Detect which cell encompasses the target text, then output its (X, Y) center coordinate. 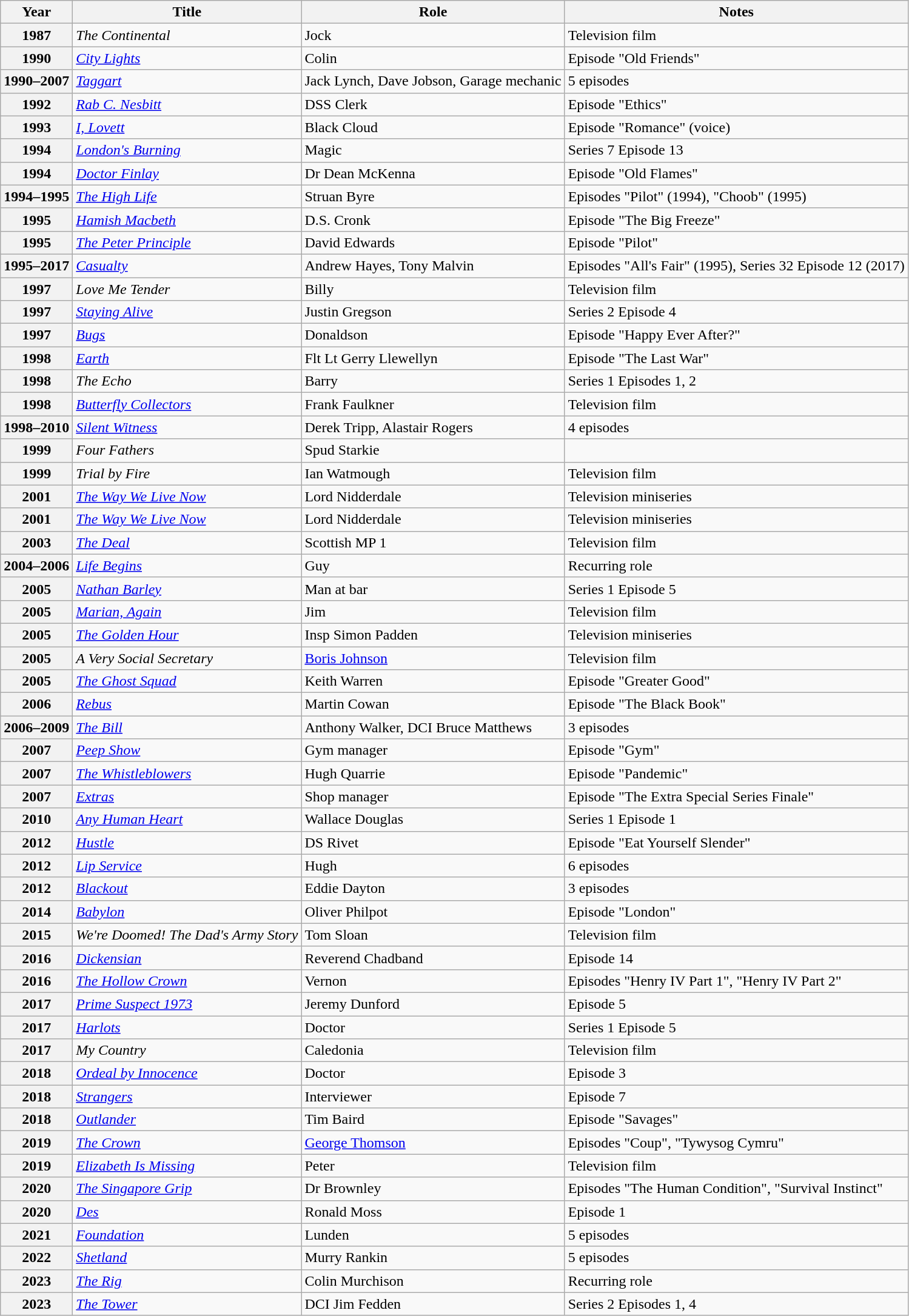
Shetland (187, 1258)
Foundation (187, 1235)
Interviewer (433, 1097)
Insp Simon Padden (433, 635)
Episode "Pilot" (736, 242)
Des (187, 1212)
My Country (187, 1050)
London's Burning (187, 150)
Donaldson (433, 335)
Jeremy Dunford (433, 1004)
Billy (433, 289)
Hamish Macbeth (187, 219)
Episode 14 (736, 958)
Episode "Happy Ever After?" (736, 335)
Ian Watmough (433, 473)
Butterfly Collectors (187, 404)
Love Me Tender (187, 289)
Black Cloud (433, 127)
Extras (187, 797)
Episode "Old Friends" (736, 58)
Hugh (433, 866)
Rebus (187, 704)
Earth (187, 358)
Year (36, 12)
2015 (36, 935)
Episode "The Big Freeze" (736, 219)
The Peter Principle (187, 242)
Jim (433, 612)
2010 (36, 820)
Episode 3 (736, 1074)
Series 1 Episode 1 (736, 820)
Episode 1 (736, 1212)
4 episodes (736, 427)
Struan Byre (433, 196)
Tim Baird (433, 1120)
2022 (36, 1258)
Episode "The Last War" (736, 358)
Murry Rankin (433, 1258)
The Ghost Squad (187, 681)
The Echo (187, 381)
Colin Murchison (433, 1281)
Scottish MP 1 (433, 543)
The Continental (187, 35)
Dr Dean McKenna (433, 173)
1993 (36, 127)
I, Lovett (187, 127)
Dickensian (187, 958)
The Singapore Grip (187, 1189)
Eddie Dayton (433, 889)
Dr Brownley (433, 1189)
Ronald Moss (433, 1212)
1990 (36, 58)
Episodes "The Human Condition", "Survival Instinct" (736, 1189)
We're Doomed! The Dad's Army Story (187, 935)
Jock (433, 35)
The Golden Hour (187, 635)
Title (187, 12)
DS Rivet (433, 843)
Notes (736, 12)
Flt Lt Gerry Llewellyn (433, 358)
Casualty (187, 266)
Episode "Eat Yourself Slender" (736, 843)
Episode "London" (736, 912)
Episodes "Pilot" (1994), "Choob" (1995) (736, 196)
David Edwards (433, 242)
2003 (36, 543)
The Whistleblowers (187, 773)
Episodes "All's Fair" (1995), Series 32 Episode 12 (2017) (736, 266)
Vernon (433, 981)
The Rig (187, 1281)
The Crown (187, 1143)
Episode "The Extra Special Series Finale" (736, 797)
Blackout (187, 889)
Episode "Romance" (voice) (736, 127)
Marian, Again (187, 612)
Life Begins (187, 566)
Keith Warren (433, 681)
Series 1 Episodes 1, 2 (736, 381)
Shop manager (433, 797)
A Very Social Secretary (187, 658)
Lip Service (187, 866)
Anthony Walker, DCI Bruce Matthews (433, 727)
Episodes "Henry IV Part 1", "Henry IV Part 2" (736, 981)
The Bill (187, 727)
Role (433, 12)
Any Human Heart (187, 820)
Colin (433, 58)
Wallace Douglas (433, 820)
Episode "Greater Good" (736, 681)
Episode 7 (736, 1097)
Andrew Hayes, Tony Malvin (433, 266)
Bugs (187, 335)
Boris Johnson (433, 658)
Episode "Ethics" (736, 104)
1990–2007 (36, 81)
The Deal (187, 543)
Peter (433, 1166)
Barry (433, 381)
Series 7 Episode 13 (736, 150)
DSS Clerk (433, 104)
Four Fathers (187, 450)
The Tower (187, 1304)
1987 (36, 35)
Rab C. Nesbitt (187, 104)
Tom Sloan (433, 935)
Prime Suspect 1973 (187, 1004)
1998–2010 (36, 427)
City Lights (187, 58)
Episode "Old Flames" (736, 173)
Ordeal by Innocence (187, 1074)
Justin Gregson (433, 312)
Hugh Quarrie (433, 773)
Oliver Philpot (433, 912)
Elizabeth Is Missing (187, 1166)
DCI Jim Fedden (433, 1304)
1992 (36, 104)
Taggart (187, 81)
Series 2 Episodes 1, 4 (736, 1304)
1995–2017 (36, 266)
2014 (36, 912)
Jack Lynch, Dave Jobson, Garage mechanic (433, 81)
Episode "Savages" (736, 1120)
Man at bar (433, 589)
Series 2 Episode 4 (736, 312)
Episode "Gym" (736, 750)
Episodes "Coup", "Tywysog Cymru" (736, 1143)
Magic (433, 150)
Strangers (187, 1097)
1994–1995 (36, 196)
Caledonia (433, 1050)
Trial by Fire (187, 473)
Harlots (187, 1027)
Gym manager (433, 750)
Reverend Chadband (433, 958)
D.S. Cronk (433, 219)
Staying Alive (187, 312)
Guy (433, 566)
Doctor Finlay (187, 173)
2021 (36, 1235)
Nathan Barley (187, 589)
Peep Show (187, 750)
Hustle (187, 843)
Outlander (187, 1120)
The Hollow Crown (187, 981)
Episode "The Black Book" (736, 704)
Martin Cowan (433, 704)
2006 (36, 704)
6 episodes (736, 866)
The High Life (187, 196)
Episode 5 (736, 1004)
2006–2009 (36, 727)
Episode "Pandemic" (736, 773)
Derek Tripp, Alastair Rogers (433, 427)
George Thomson (433, 1143)
Spud Starkie (433, 450)
2004–2006 (36, 566)
Silent Witness (187, 427)
Babylon (187, 912)
Lunden (433, 1235)
Frank Faulkner (433, 404)
